Provide the [X, Y] coordinate of the cell's center where the given text is located.  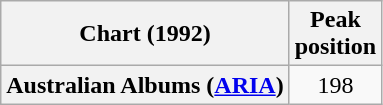
198 [335, 85]
Australian Albums (ARIA) [145, 85]
Peakposition [335, 34]
Chart (1992) [145, 34]
